Pinpoint the cell where the given text exists, returning its (x, y) midpoint coordinate. 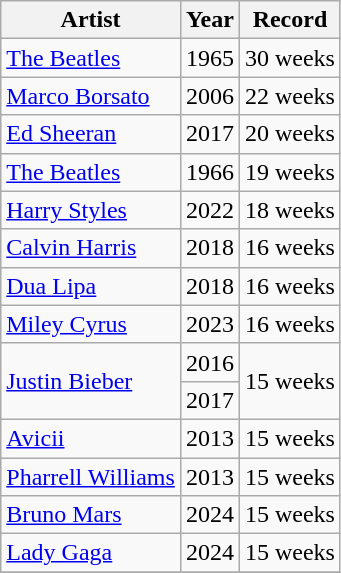
2022 (210, 210)
Harry Styles (91, 210)
Lady Gaga (91, 553)
2016 (210, 362)
2023 (210, 324)
Justin Bieber (91, 381)
1965 (210, 58)
19 weeks (290, 172)
Calvin Harris (91, 248)
Dua Lipa (91, 286)
Bruno Mars (91, 515)
Ed Sheeran (91, 134)
Pharrell Williams (91, 477)
Year (210, 20)
1966 (210, 172)
2006 (210, 96)
30 weeks (290, 58)
Record (290, 20)
Avicii (91, 438)
18 weeks (290, 210)
22 weeks (290, 96)
Marco Borsato (91, 96)
Artist (91, 20)
20 weeks (290, 134)
Miley Cyrus (91, 324)
